Output the (x, y) coordinate of the center of the cell containing the given text.  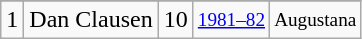
1 (12, 20)
10 (176, 20)
Dan Clausen (91, 20)
1981–82 (231, 20)
Augustana (316, 20)
